Determine the (X, Y) coordinate at the center of the cell enclosing the given text.  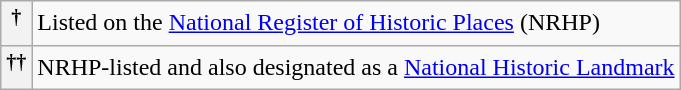
Listed on the National Register of Historic Places (NRHP) (356, 24)
†† (16, 68)
NRHP-listed and also designated as a National Historic Landmark (356, 68)
† (16, 24)
